Capture the cell that displays the provided text and extract its (x, y) central coordinate. 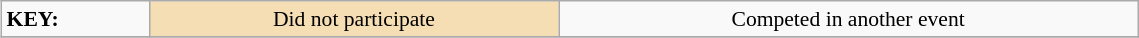
KEY: (76, 19)
Did not participate (354, 19)
Competed in another event (848, 19)
